Provide the [X, Y] coordinate of the cell's center where the given text is located.  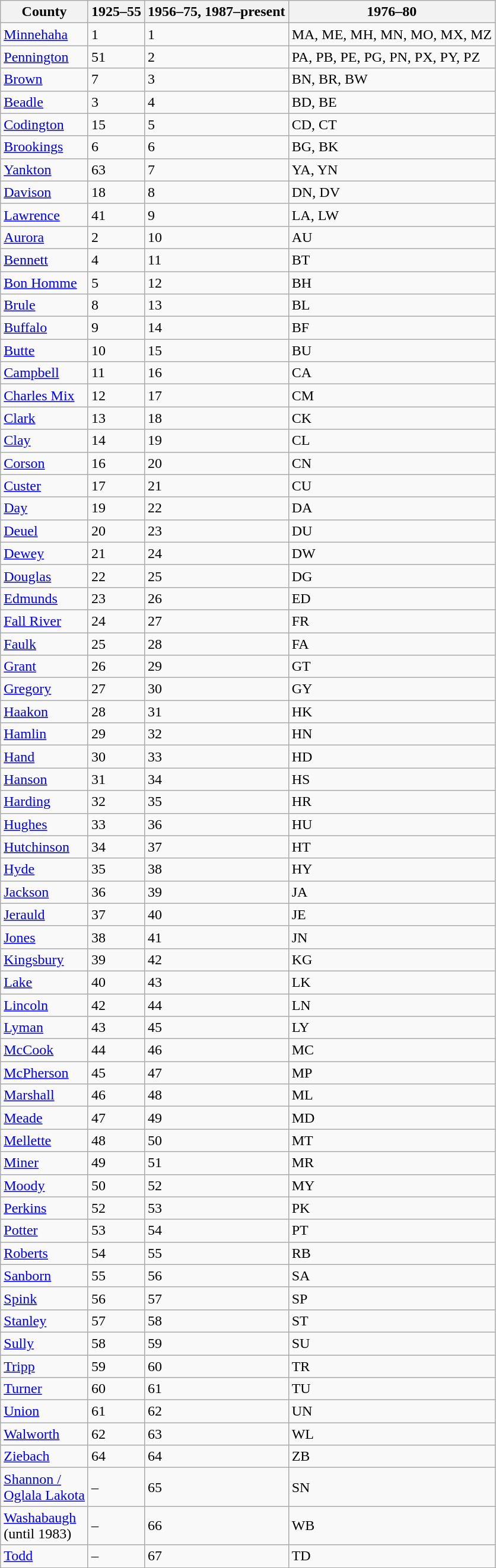
CA [392, 373]
RB [392, 1253]
KG [392, 960]
Shannon /Oglala Lakota [44, 1487]
Turner [44, 1389]
Lyman [44, 1028]
LN [392, 1005]
MY [392, 1185]
FA [392, 643]
Campbell [44, 373]
HT [392, 847]
Charles Mix [44, 396]
Haakon [44, 712]
Meade [44, 1118]
Walworth [44, 1434]
DG [392, 576]
WL [392, 1434]
Marshall [44, 1095]
Potter [44, 1231]
CK [392, 418]
Custer [44, 486]
HY [392, 869]
Yankton [44, 170]
SN [392, 1487]
Mellette [44, 1140]
67 [216, 1556]
CM [392, 396]
ZB [392, 1457]
1956–75, 1987–present [216, 12]
Brown [44, 79]
Spink [44, 1298]
Fall River [44, 621]
Ziebach [44, 1457]
Jackson [44, 892]
Aurora [44, 237]
Jones [44, 937]
TD [392, 1556]
Bennett [44, 260]
McPherson [44, 1073]
Beadle [44, 102]
Minnehaha [44, 34]
TR [392, 1366]
Stanley [44, 1321]
Sully [44, 1343]
DU [392, 531]
Hughes [44, 824]
Miner [44, 1163]
Lawrence [44, 215]
Edmunds [44, 598]
MC [392, 1050]
BF [392, 328]
Buffalo [44, 328]
SA [392, 1276]
BN, BR, BW [392, 79]
1925–55 [116, 12]
LY [392, 1028]
Faulk [44, 643]
Gregory [44, 689]
1976–80 [392, 12]
BD, BE [392, 102]
PT [392, 1231]
Lake [44, 982]
DA [392, 508]
Kingsbury [44, 960]
Sanborn [44, 1276]
WB [392, 1525]
HS [392, 779]
ST [392, 1321]
Deuel [44, 531]
MD [392, 1118]
HN [392, 734]
MT [392, 1140]
Butte [44, 350]
Todd [44, 1556]
Brule [44, 305]
MP [392, 1073]
SP [392, 1298]
Brookings [44, 147]
Clay [44, 441]
McCook [44, 1050]
Douglas [44, 576]
LK [392, 982]
JN [392, 937]
CN [392, 463]
DW [392, 553]
HD [392, 757]
Washabaugh(until 1983) [44, 1525]
HK [392, 712]
BT [392, 260]
BG, BK [392, 147]
Roberts [44, 1253]
GY [392, 689]
Lincoln [44, 1005]
Hamlin [44, 734]
AU [392, 237]
BU [392, 350]
CL [392, 441]
GT [392, 667]
MA, ME, MH, MN, MO, MX, MZ [392, 34]
CU [392, 486]
MR [392, 1163]
DN, DV [392, 192]
UN [392, 1411]
TU [392, 1389]
Jerauld [44, 914]
Pennington [44, 57]
Perkins [44, 1208]
Davison [44, 192]
PK [392, 1208]
Moody [44, 1185]
JA [392, 892]
ML [392, 1095]
Day [44, 508]
Hand [44, 757]
CD, CT [392, 125]
Corson [44, 463]
Dewey [44, 553]
PA, PB, PE, PG, PN, PX, PY, PZ [392, 57]
Harding [44, 802]
YA, YN [392, 170]
HR [392, 802]
Tripp [44, 1366]
LA, LW [392, 215]
County [44, 12]
Hutchinson [44, 847]
Hanson [44, 779]
JE [392, 914]
Hyde [44, 869]
Clark [44, 418]
ED [392, 598]
BH [392, 283]
Bon Homme [44, 283]
BL [392, 305]
Union [44, 1411]
HU [392, 824]
Grant [44, 667]
FR [392, 621]
65 [216, 1487]
SU [392, 1343]
66 [216, 1525]
Codington [44, 125]
